Provide the [x, y] coordinate of the cell's center where the given text is located.  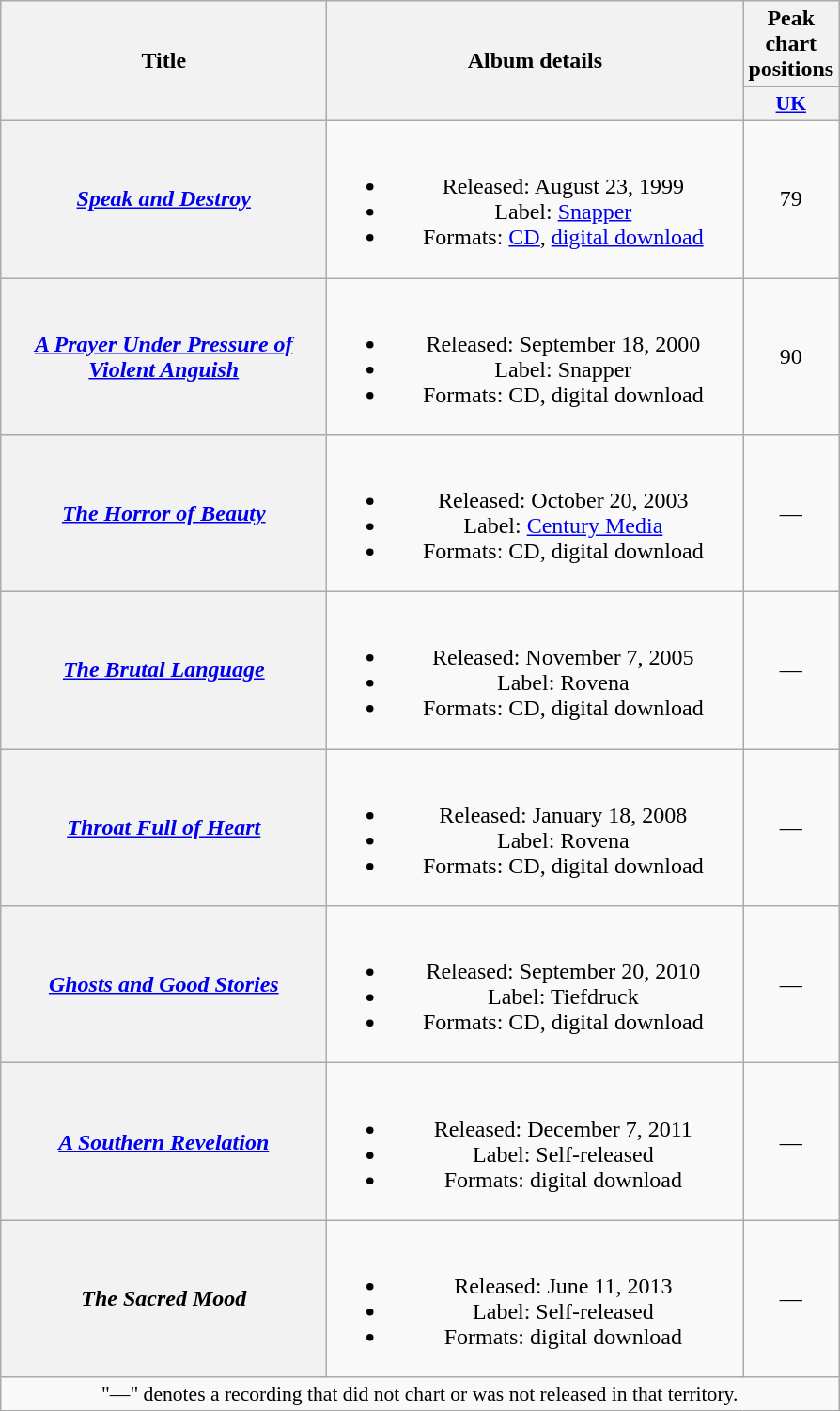
Released: January 18, 2008Label: RovenaFormats: CD, digital download [536, 827]
Peak chart positions [791, 44]
Released: September 18, 2000Label: SnapperFormats: CD, digital download [536, 357]
The Brutal Language [163, 671]
Ghosts and Good Stories [163, 985]
"—" denotes a recording that did not chart or was not released in that territory. [420, 1394]
90 [791, 357]
Album details [536, 61]
A Prayer Under Pressure of Violent Anguish [163, 357]
Released: September 20, 2010Label: TiefdruckFormats: CD, digital download [536, 985]
Released: August 23, 1999Label: SnapperFormats: CD, digital download [536, 199]
Released: October 20, 2003Label: Century MediaFormats: CD, digital download [536, 513]
Released: November 7, 2005Label: RovenaFormats: CD, digital download [536, 671]
A Southern Revelation [163, 1141]
The Horror of Beauty [163, 513]
79 [791, 199]
UK [791, 104]
Throat Full of Heart [163, 827]
Released: December 7, 2011Label: Self-releasedFormats: digital download [536, 1141]
Released: June 11, 2013Label: Self-releasedFormats: digital download [536, 1299]
The Sacred Mood [163, 1299]
Title [163, 61]
Speak and Destroy [163, 199]
